For the text-containing cell, return its midpoint in [X, Y] coordinate format. 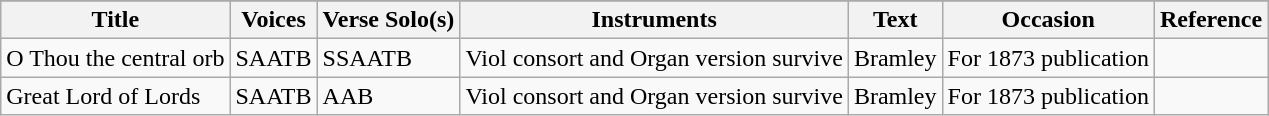
Reference [1210, 20]
O Thou the central orb [116, 58]
Verse Solo(s) [388, 20]
SSAATB [388, 58]
Great Lord of Lords [116, 96]
Instruments [654, 20]
Text [895, 20]
Title [116, 20]
AAB [388, 96]
Voices [274, 20]
Occasion [1048, 20]
